Determine the (x, y) coordinate at the center of the cell enclosing the given text.  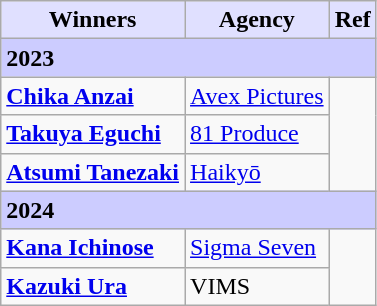
2024 (188, 210)
VIMS (258, 286)
Sigma Seven (258, 248)
Kazuki Ura (93, 286)
Avex Pictures (258, 96)
Takuya Eguchi (93, 134)
Haikyō (258, 172)
Atsumi Tanezaki (93, 172)
2023 (188, 58)
Kana Ichinose (93, 248)
Ref (352, 20)
Agency (258, 20)
81 Produce (258, 134)
Chika Anzai (93, 96)
Winners (93, 20)
